For the text-containing cell, return its midpoint in (X, Y) coordinate format. 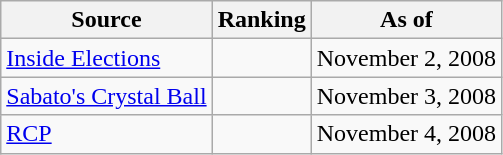
November 3, 2008 (406, 96)
Source (106, 20)
RCP (106, 134)
Sabato's Crystal Ball (106, 96)
Inside Elections (106, 58)
As of (406, 20)
November 4, 2008 (406, 134)
November 2, 2008 (406, 58)
Ranking (262, 20)
